For the text-containing cell, return its midpoint in (x, y) coordinate format. 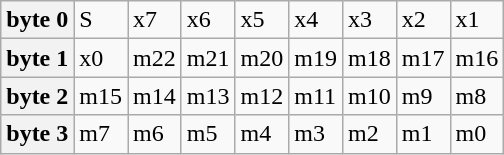
m13 (208, 96)
m14 (155, 96)
byte 3 (38, 134)
x6 (208, 20)
m6 (155, 134)
x5 (262, 20)
byte 2 (38, 96)
m7 (101, 134)
m10 (370, 96)
m22 (155, 58)
x3 (370, 20)
x2 (423, 20)
byte 0 (38, 20)
m15 (101, 96)
byte 1 (38, 58)
S (101, 20)
m0 (477, 134)
m18 (370, 58)
m11 (316, 96)
m17 (423, 58)
x1 (477, 20)
m9 (423, 96)
m3 (316, 134)
m12 (262, 96)
m2 (370, 134)
m4 (262, 134)
m19 (316, 58)
m20 (262, 58)
m8 (477, 96)
x0 (101, 58)
m21 (208, 58)
x4 (316, 20)
x7 (155, 20)
m1 (423, 134)
m5 (208, 134)
m16 (477, 58)
